Output the (x, y) coordinate of the center of the cell containing the given text.  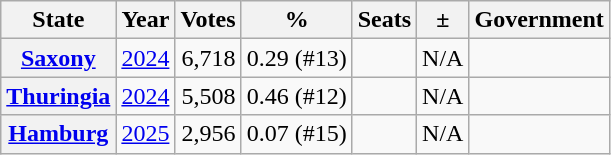
% (296, 20)
Saxony (58, 58)
Seats (384, 20)
5,508 (208, 96)
2025 (146, 134)
Hamburg (58, 134)
0.07 (#15) (296, 134)
Thuringia (58, 96)
Government (539, 20)
2,956 (208, 134)
Votes (208, 20)
6,718 (208, 58)
Year (146, 20)
± (443, 20)
0.46 (#12) (296, 96)
State (58, 20)
0.29 (#13) (296, 58)
